Scan for the cell matching the given text and deliver its (x, y) coordinate at center. 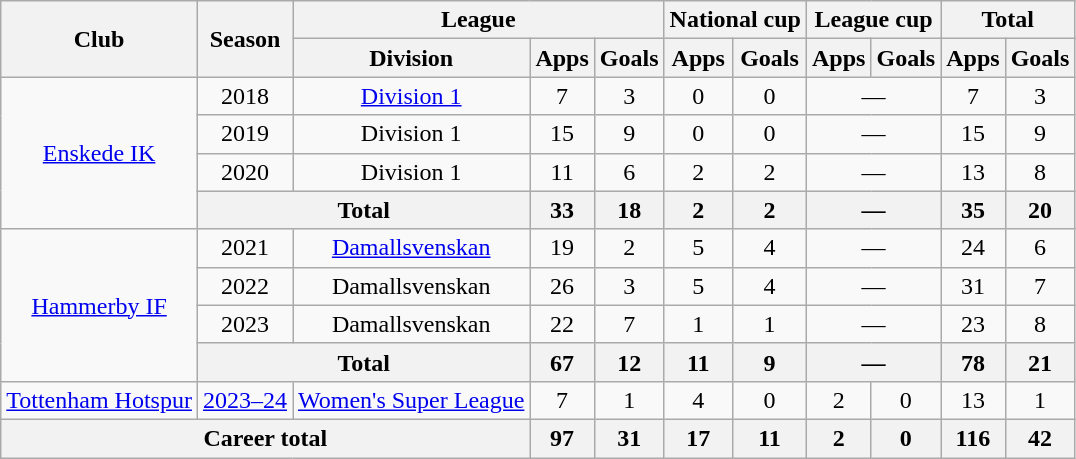
67 (562, 362)
97 (562, 438)
2019 (244, 134)
2021 (244, 248)
2018 (244, 96)
26 (562, 286)
116 (973, 438)
33 (562, 210)
20 (1040, 210)
78 (973, 362)
2023 (244, 324)
42 (1040, 438)
18 (629, 210)
24 (973, 248)
League cup (874, 20)
17 (698, 438)
Season (244, 39)
12 (629, 362)
35 (973, 210)
Career total (266, 438)
2023–24 (244, 400)
21 (1040, 362)
National cup (735, 20)
Division (410, 58)
23 (973, 324)
2022 (244, 286)
22 (562, 324)
Women's Super League (410, 400)
Enskede IK (100, 153)
Hammerby IF (100, 305)
League (478, 20)
Tottenham Hotspur (100, 400)
Club (100, 39)
19 (562, 248)
2020 (244, 172)
